From the cell containing the given text, extract its center point as [x, y] coordinate. 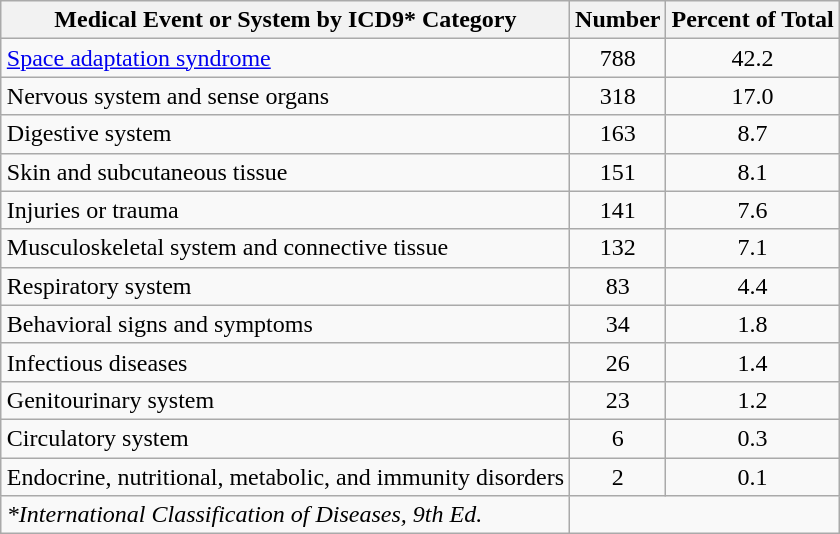
Endocrine, nutritional, metabolic, and immunity disorders [285, 477]
42.2 [752, 58]
163 [618, 134]
Skin and subcutaneous tissue [285, 172]
Genitourinary system [285, 400]
7.6 [752, 210]
788 [618, 58]
6 [618, 438]
26 [618, 362]
Nervous system and sense organs [285, 96]
83 [618, 286]
Circulatory system [285, 438]
*International Classification of Diseases, 9th Ed. [285, 515]
7.1 [752, 248]
23 [618, 400]
Digestive system [285, 134]
Respiratory system [285, 286]
17.0 [752, 96]
141 [618, 210]
Space adaptation syndrome [285, 58]
34 [618, 324]
151 [618, 172]
4.4 [752, 286]
Percent of Total [752, 20]
132 [618, 248]
Behavioral signs and symptoms [285, 324]
0.1 [752, 477]
1.2 [752, 400]
Infectious diseases [285, 362]
1.4 [752, 362]
Injuries or trauma [285, 210]
Number [618, 20]
8.1 [752, 172]
318 [618, 96]
0.3 [752, 438]
Musculoskeletal system and connective tissue [285, 248]
Medical Event or System by ICD9* Category [285, 20]
2 [618, 477]
1.8 [752, 324]
8.7 [752, 134]
